Extract the (x, y) coordinate from the center of the cell holding the provided text.  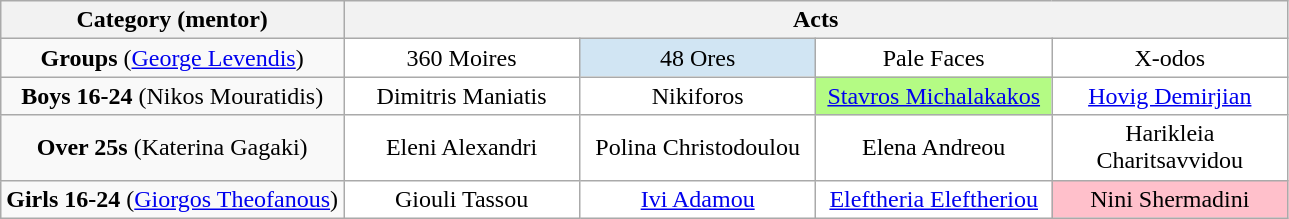
Pale Faces (934, 58)
Giouli Tassou (462, 199)
Dimitris Maniatis (462, 96)
X-odos (1170, 58)
48 Ores (698, 58)
Eleftheria Eleftheriou (934, 199)
Hovig Demirjian (1170, 96)
Boys 16-24 (Nikos Mouratidis) (172, 96)
Stavros Michalakakos (934, 96)
Nini Shermadini (1170, 199)
Category (mentor) (172, 20)
Over 25s (Katerina Gagaki) (172, 148)
Girls 16-24 (Giorgos Theofanous) (172, 199)
Elena Andreou (934, 148)
Nikiforos (698, 96)
Polina Christodoulou (698, 148)
360 Moires (462, 58)
Ivi Adamou (698, 199)
Acts (816, 20)
Harikleia Charitsavvidou (1170, 148)
Eleni Alexandri (462, 148)
Groups (George Levendis) (172, 58)
